Capture the cell that displays the provided text and extract its (x, y) central coordinate. 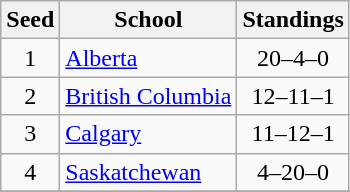
2 (30, 96)
Seed (30, 20)
20–4–0 (293, 58)
1 (30, 58)
Standings (293, 20)
4–20–0 (293, 172)
Calgary (148, 134)
School (148, 20)
Saskatchewan (148, 172)
3 (30, 134)
12–11–1 (293, 96)
Alberta (148, 58)
British Columbia (148, 96)
4 (30, 172)
11–12–1 (293, 134)
